Find where the given text appears and provide that cell's center as [x, y] coordinate. 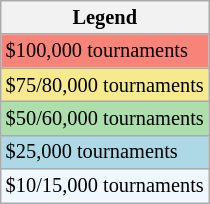
$25,000 tournaments [105, 152]
$10/15,000 tournaments [105, 186]
$50/60,000 tournaments [105, 118]
Legend [105, 17]
$75/80,000 tournaments [105, 85]
$100,000 tournaments [105, 51]
